Pinpoint the cell where the given text exists, returning its (x, y) midpoint coordinate. 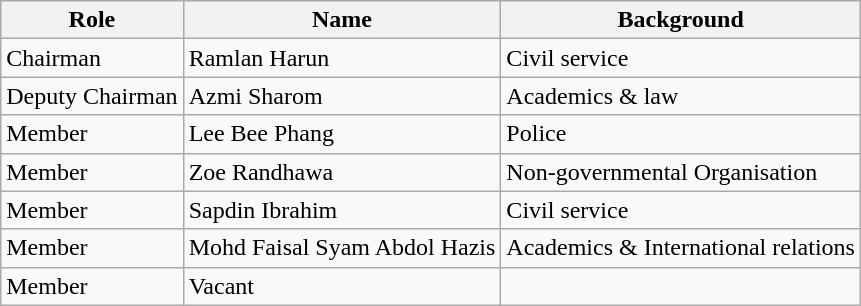
Non-governmental Organisation (681, 172)
Police (681, 134)
Background (681, 20)
Chairman (92, 58)
Lee Bee Phang (342, 134)
Zoe Randhawa (342, 172)
Sapdin Ibrahim (342, 210)
Ramlan Harun (342, 58)
Academics & law (681, 96)
Vacant (342, 286)
Mohd Faisal Syam Abdol Hazis (342, 248)
Name (342, 20)
Academics & International relations (681, 248)
Role (92, 20)
Azmi Sharom (342, 96)
Deputy Chairman (92, 96)
